Output the [X, Y] coordinate of the center of the cell containing the given text.  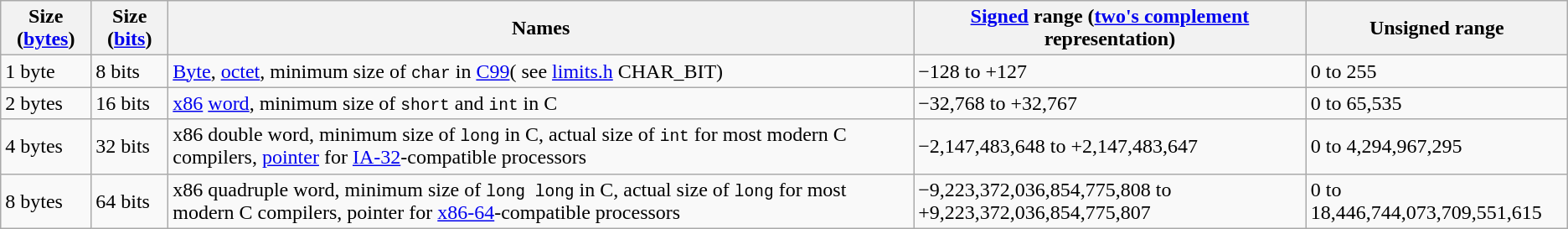
8 bytes [46, 201]
Byte, octet, minimum size of char in C99( see limits.h CHAR_BIT) [541, 71]
x86 word, minimum size of short and int in C [541, 103]
−2,147,483,648 to +2,147,483,647 [1111, 146]
0 to 4,294,967,295 [1436, 146]
Size (bytes) [46, 29]
0 to 18,446,744,073,709,551,615 [1436, 201]
Unsigned range [1436, 29]
16 bits [130, 103]
Signed range (two's complement representation) [1111, 29]
2 bytes [46, 103]
x86 double word, minimum size of long in C, actual size of int for most modern C compilers, pointer for IA-32-compatible processors [541, 146]
64 bits [130, 201]
4 bytes [46, 146]
Names [541, 29]
32 bits [130, 146]
x86 quadruple word, minimum size of long long in C, actual size of long for most modern C compilers, pointer for x86-64-compatible processors [541, 201]
−32,768 to +32,767 [1111, 103]
−128 to +127 [1111, 71]
8 bits [130, 71]
0 to 255 [1436, 71]
−9,223,372,036,854,775,808 to +9,223,372,036,854,775,807 [1111, 201]
0 to 65,535 [1436, 103]
Size (bits) [130, 29]
1 byte [46, 71]
